Scan for the cell matching the given text and deliver its (x, y) coordinate at center. 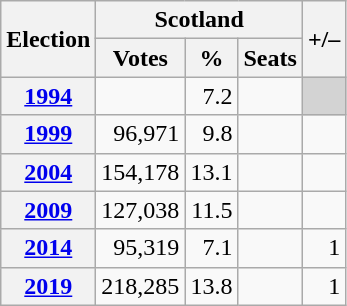
7.1 (212, 248)
7.2 (212, 96)
2014 (48, 248)
1994 (48, 96)
13.8 (212, 286)
Scotland (200, 20)
96,971 (140, 134)
11.5 (212, 210)
127,038 (140, 210)
Election (48, 39)
218,285 (140, 286)
154,178 (140, 172)
+/– (324, 39)
Votes (140, 58)
9.8 (212, 134)
2004 (48, 172)
1999 (48, 134)
13.1 (212, 172)
2009 (48, 210)
2019 (48, 286)
95,319 (140, 248)
% (212, 58)
Seats (270, 58)
